Identify which cell holds the provided text, then report its (x, y) central coordinate. 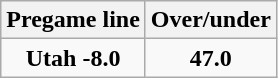
47.0 (210, 58)
Over/under (210, 20)
Pregame line (74, 20)
Utah -8.0 (74, 58)
